Return (x, y) of the center of cell containing provided text 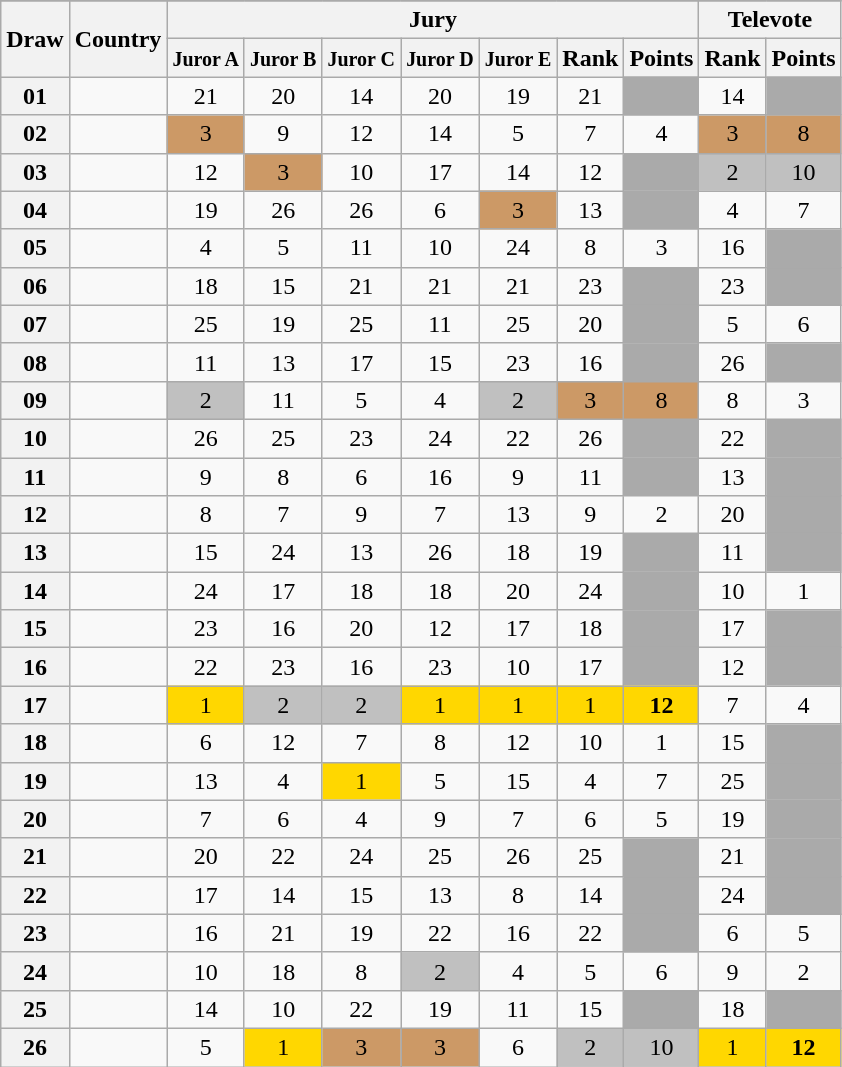
05 (35, 248)
09 (35, 400)
01 (35, 96)
Country (118, 39)
Juror E (518, 58)
Draw (35, 39)
06 (35, 286)
07 (35, 324)
04 (35, 210)
Jury (433, 20)
03 (35, 172)
Juror C (362, 58)
Juror B (283, 58)
Juror A (206, 58)
Televote (770, 20)
02 (35, 134)
08 (35, 362)
Juror D (440, 58)
